Output the (x, y) coordinate of the center of the cell containing the given text.  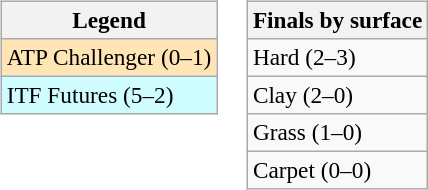
ITF Futures (5–2) (108, 95)
Grass (1–0) (337, 133)
ATP Challenger (0–1) (108, 57)
Carpet (0–0) (337, 171)
Legend (108, 20)
Clay (2–0) (337, 95)
Finals by surface (337, 20)
Hard (2–3) (337, 57)
